Locate the cell with the specified text and output its (X, Y) center coordinate. 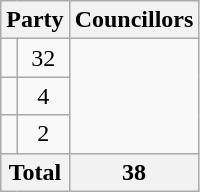
Total (35, 172)
2 (43, 134)
Councillors (134, 20)
4 (43, 96)
Party (35, 20)
32 (43, 58)
38 (134, 172)
